Pinpoint the cell where the given text exists, returning its (x, y) midpoint coordinate. 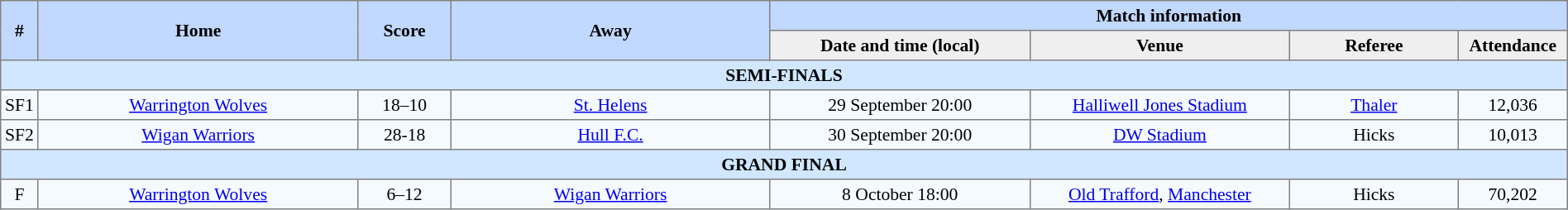
# (20, 31)
18–10 (404, 105)
F (20, 194)
Match information (1169, 16)
Date and time (local) (900, 45)
Away (610, 31)
Referee (1374, 45)
Score (404, 31)
70,202 (1513, 194)
30 September 20:00 (900, 135)
Attendance (1513, 45)
12,036 (1513, 105)
SF1 (20, 105)
6–12 (404, 194)
Hull F.C. (610, 135)
Old Trafford, Manchester (1159, 194)
SEMI-FINALS (784, 75)
SF2 (20, 135)
28-18 (404, 135)
29 September 20:00 (900, 105)
GRAND FINAL (784, 165)
St. Helens (610, 105)
Venue (1159, 45)
DW Stadium (1159, 135)
Home (198, 31)
10,013 (1513, 135)
8 October 18:00 (900, 194)
Halliwell Jones Stadium (1159, 105)
Thaler (1374, 105)
